Detect which cell encompasses the target text, then output its [x, y] center coordinate. 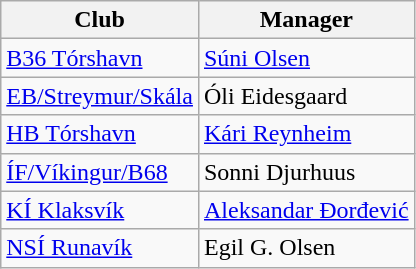
Súni Olsen [306, 58]
Egil G. Olsen [306, 248]
KÍ Klaksvík [100, 210]
Club [100, 20]
Aleksandar Đorđević [306, 210]
Manager [306, 20]
B36 Tórshavn [100, 58]
Óli Eidesgaard [306, 96]
ÍF/Víkingur/B68 [100, 172]
Kári Reynheim [306, 134]
Sonni Djurhuus [306, 172]
NSÍ Runavík [100, 248]
EB/Streymur/Skála [100, 96]
HB Tórshavn [100, 134]
